Identify which cell holds the provided text, then report its (x, y) central coordinate. 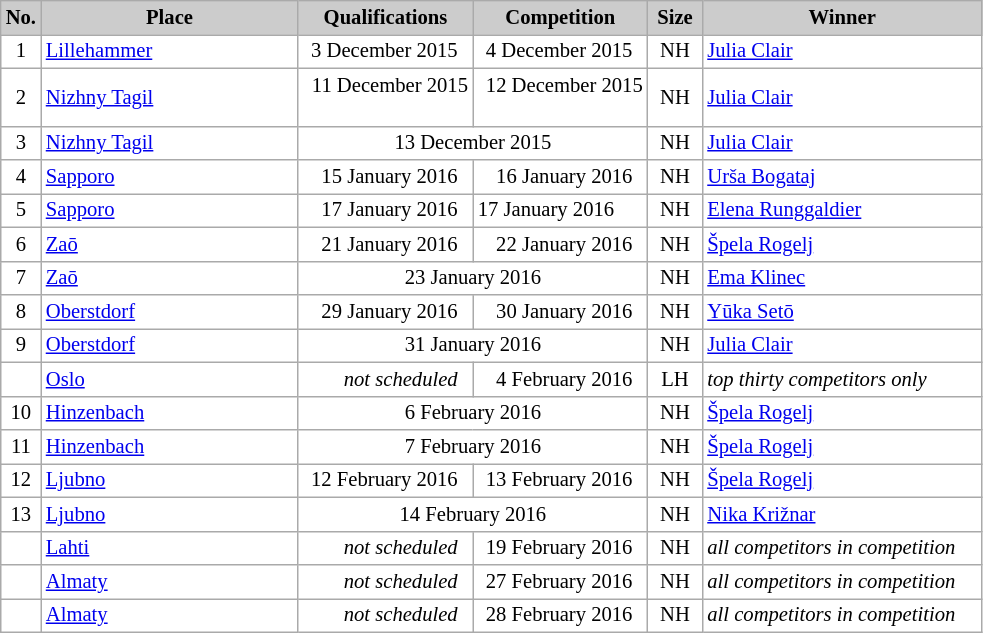
LH (676, 379)
Lillehammer (170, 51)
19 February 2016 (560, 548)
23 January 2016 (473, 278)
12 (21, 480)
9 (21, 345)
15 January 2016 (386, 177)
16 January 2016 (560, 177)
top thirty competitors only (842, 379)
29 January 2016 (386, 311)
27 February 2016 (560, 581)
7 (21, 278)
Oslo (170, 379)
5 (21, 210)
11 December 2015 (386, 97)
8 (21, 311)
3 (21, 143)
Size (676, 17)
12 December 2015 (560, 97)
Nika Križnar (842, 514)
30 January 2016 (560, 311)
13 (21, 514)
4 (21, 177)
21 January 2016 (386, 244)
6 (21, 244)
28 February 2016 (560, 615)
22 January 2016 (560, 244)
12 February 2016 (386, 480)
Yūka Setō (842, 311)
13 February 2016 (560, 480)
31 January 2016 (473, 345)
Elena Runggaldier (842, 210)
Winner (842, 17)
Place (170, 17)
Urša Bogataj (842, 177)
4 December 2015 (560, 51)
Lahti (170, 548)
13 December 2015 (473, 143)
No. (21, 17)
2 (21, 97)
11 (21, 447)
7 February 2016 (473, 447)
6 February 2016 (473, 413)
Ema Klinec (842, 278)
3 December 2015 (386, 51)
10 (21, 413)
Qualifications (386, 17)
4 February 2016 (560, 379)
Competition (560, 17)
1 (21, 51)
14 February 2016 (473, 514)
